Capture the cell that displays the provided text and extract its [x, y] central coordinate. 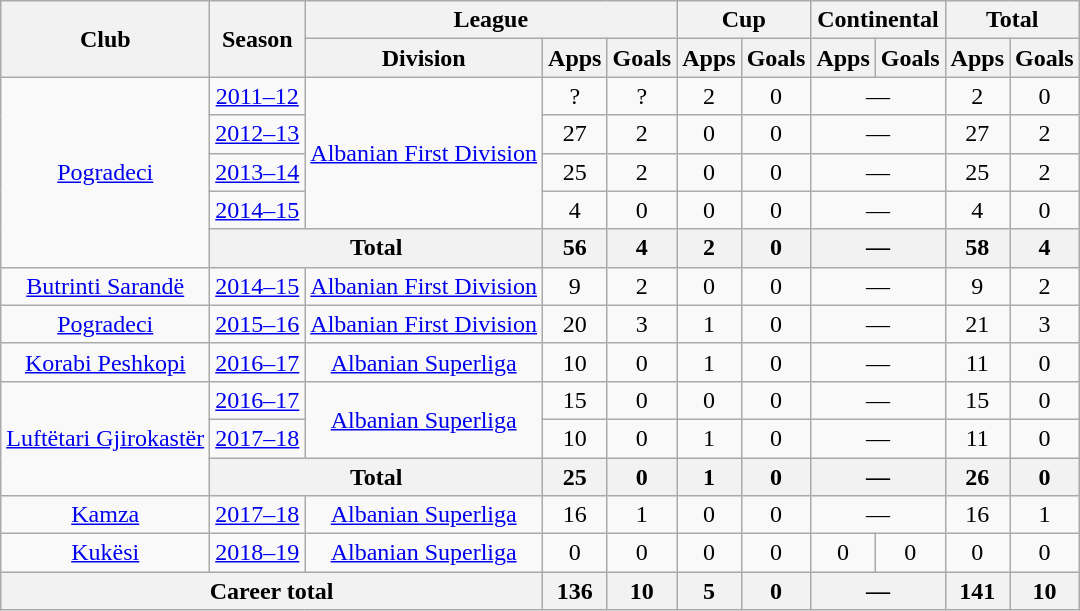
Division [424, 58]
5 [709, 591]
2012–13 [258, 134]
Club [106, 39]
Kamza [106, 515]
2018–19 [258, 553]
20 [575, 324]
Kukësi [106, 553]
21 [977, 324]
Cup [744, 20]
58 [977, 248]
26 [977, 477]
2011–12 [258, 96]
2013–14 [258, 172]
Luftëtari Gjirokastër [106, 438]
Season [258, 39]
Butrinti Sarandë [106, 286]
136 [575, 591]
Career total [272, 591]
2015–16 [258, 324]
Korabi Peshkopi [106, 362]
141 [977, 591]
56 [575, 248]
Continental [878, 20]
League [491, 20]
